Return the (X, Y) coordinate for the center point of the cell that contains the specified text.  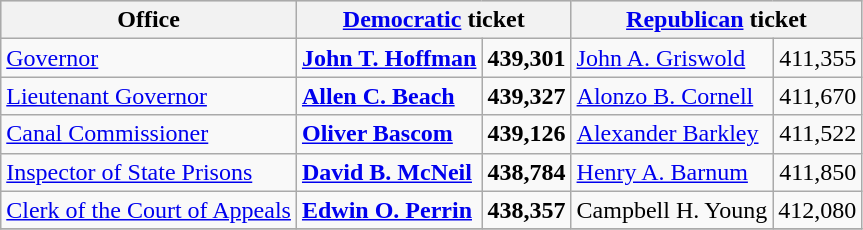
Republican ticket (716, 20)
Alexander Barkley (672, 134)
John A. Griswold (672, 58)
Allen C. Beach (389, 96)
411,355 (818, 58)
Governor (149, 58)
Edwin O. Perrin (389, 210)
411,670 (818, 96)
411,850 (818, 172)
411,522 (818, 134)
Inspector of State Prisons (149, 172)
438,357 (526, 210)
438,784 (526, 172)
Henry A. Barnum (672, 172)
Clerk of the Court of Appeals (149, 210)
Alonzo B. Cornell (672, 96)
439,301 (526, 58)
412,080 (818, 210)
Democratic ticket (434, 20)
David B. McNeil (389, 172)
439,126 (526, 134)
Lieutenant Governor (149, 96)
Campbell H. Young (672, 210)
Office (149, 20)
Canal Commissioner (149, 134)
John T. Hoffman (389, 58)
439,327 (526, 96)
Oliver Bascom (389, 134)
